For the text-containing cell, return its midpoint in [x, y] coordinate format. 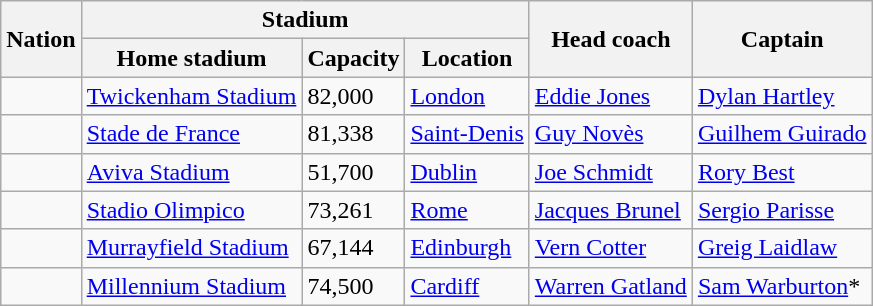
Guilhem Guirado [782, 134]
Rome [467, 210]
74,500 [354, 286]
Rory Best [782, 172]
Millennium Stadium [192, 286]
Stadio Olimpico [192, 210]
Home stadium [192, 58]
Saint-Denis [467, 134]
Cardiff [467, 286]
Capacity [354, 58]
Sergio Parisse [782, 210]
Murrayfield Stadium [192, 248]
Greig Laidlaw [782, 248]
Twickenham Stadium [192, 96]
Location [467, 58]
Stade de France [192, 134]
London [467, 96]
Joe Schmidt [610, 172]
Head coach [610, 39]
Vern Cotter [610, 248]
Dylan Hartley [782, 96]
Captain [782, 39]
Jacques Brunel [610, 210]
73,261 [354, 210]
82,000 [354, 96]
Warren Gatland [610, 286]
Eddie Jones [610, 96]
Stadium [305, 20]
Dublin [467, 172]
Edinburgh [467, 248]
51,700 [354, 172]
Nation [41, 39]
Sam Warburton* [782, 286]
Aviva Stadium [192, 172]
67,144 [354, 248]
Guy Novès [610, 134]
81,338 [354, 134]
